Output the [X, Y] coordinate of the center of the cell containing the given text.  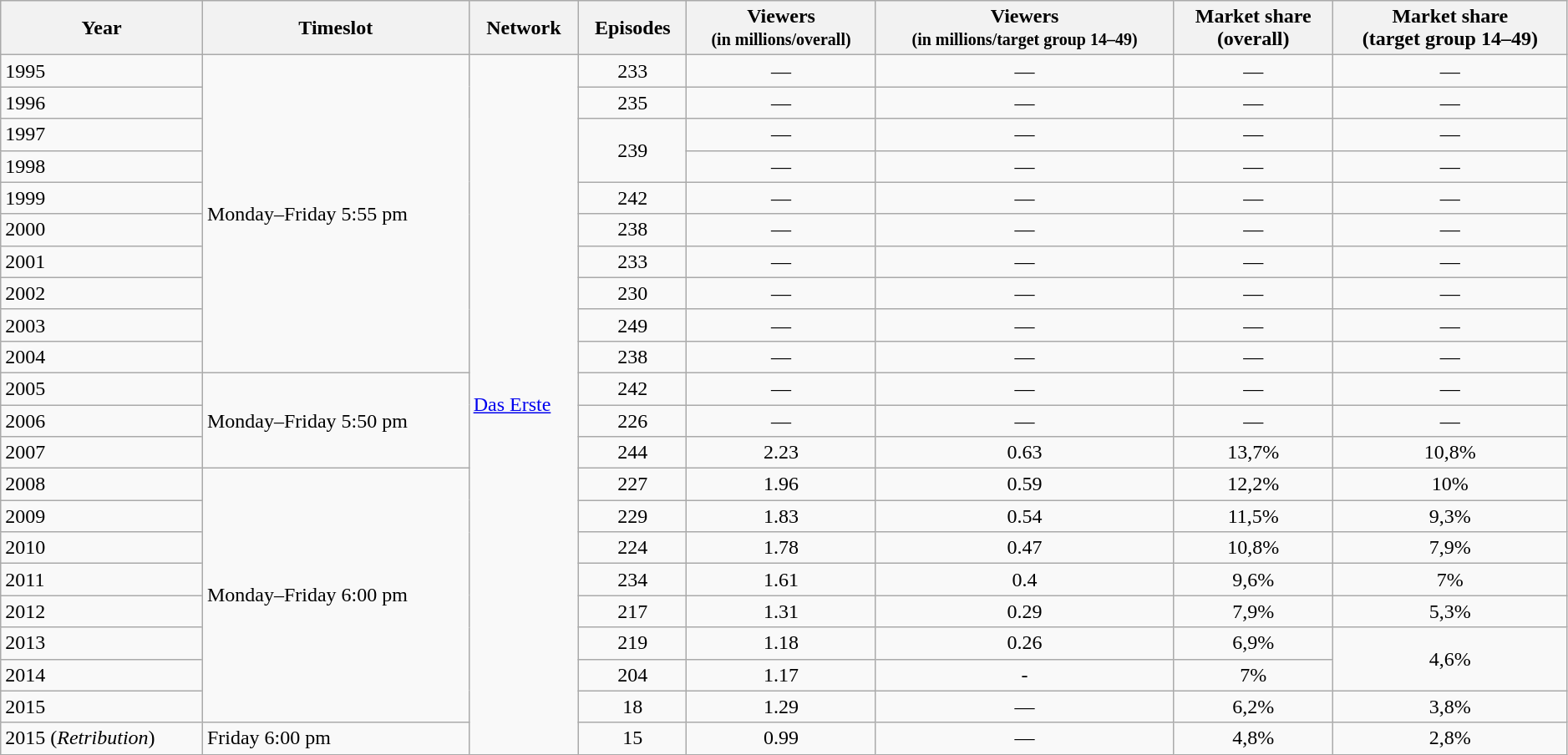
2006 [102, 420]
1.31 [781, 611]
18 [633, 707]
1.83 [781, 516]
12,2% [1253, 484]
2012 [102, 611]
2000 [102, 230]
2001 [102, 261]
217 [633, 611]
2010 [102, 548]
244 [633, 453]
204 [633, 675]
2015 [102, 707]
9,3% [1450, 516]
9,6% [1253, 580]
1999 [102, 198]
2004 [102, 357]
1.61 [781, 580]
0.59 [1024, 484]
Monday–Friday 5:55 pm [336, 214]
1996 [102, 103]
Das Erste [524, 404]
2013 [102, 643]
1.18 [781, 643]
2014 [102, 675]
2002 [102, 293]
2,8% [1450, 738]
Year [102, 28]
Network [524, 28]
0.47 [1024, 548]
Monday–Friday 5:50 pm [336, 420]
Viewers(in millions/overall) [781, 28]
Viewers(in millions/target group 14–49) [1024, 28]
2015 (Retribution) [102, 738]
Friday 6:00 pm [336, 738]
1.29 [781, 707]
Market share(target group 14–49) [1450, 28]
4,8% [1253, 738]
0.99 [781, 738]
227 [633, 484]
224 [633, 548]
219 [633, 643]
235 [633, 103]
1.78 [781, 548]
- [1024, 675]
Monday–Friday 6:00 pm [336, 595]
229 [633, 516]
13,7% [1253, 453]
1.17 [781, 675]
6,9% [1253, 643]
1995 [102, 71]
3,8% [1450, 707]
249 [633, 325]
0.54 [1024, 516]
0.4 [1024, 580]
0.26 [1024, 643]
4,6% [1450, 659]
10% [1450, 484]
1998 [102, 166]
234 [633, 580]
0.63 [1024, 453]
2005 [102, 388]
11,5% [1253, 516]
230 [633, 293]
226 [633, 420]
0.29 [1024, 611]
6,2% [1253, 707]
Market share(overall) [1253, 28]
2009 [102, 516]
Timeslot [336, 28]
1.96 [781, 484]
2008 [102, 484]
2007 [102, 453]
5,3% [1450, 611]
239 [633, 150]
2011 [102, 580]
Episodes [633, 28]
2.23 [781, 453]
2003 [102, 325]
1997 [102, 134]
15 [633, 738]
